Determine the [x, y] coordinate at the center of the cell enclosing the given text.  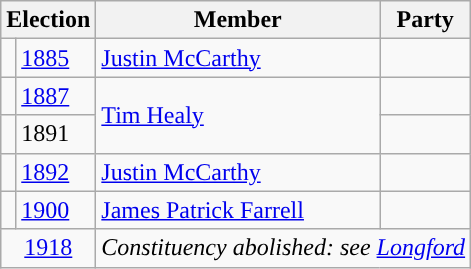
Election [48, 20]
1887 [56, 96]
Member [238, 20]
1885 [56, 58]
Tim Healy [238, 115]
Constituency abolished: see Longford [284, 248]
Party [426, 20]
1891 [56, 134]
1918 [48, 248]
1900 [56, 210]
1892 [56, 172]
James Patrick Farrell [238, 210]
